From the cell containing the given text, extract its center point as [X, Y] coordinate. 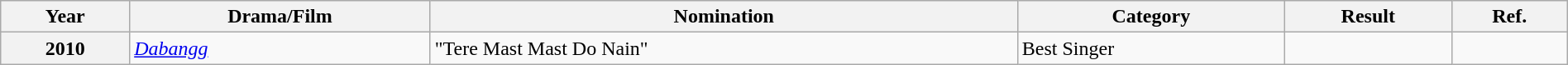
Drama/Film [280, 17]
Best Singer [1151, 48]
"Tere Mast Mast Do Nain" [724, 48]
Year [65, 17]
Category [1151, 17]
Result [1368, 17]
2010 [65, 48]
Ref. [1509, 17]
Nomination [724, 17]
Dabangg [280, 48]
